Identify which cell holds the provided text, then report its (X, Y) central coordinate. 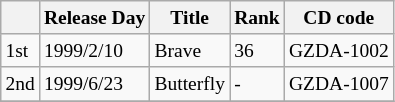
1999/6/23 (94, 84)
Butterfly (190, 84)
GZDA-1007 (338, 84)
GZDA-1002 (338, 50)
1st (20, 50)
36 (258, 50)
CD code (338, 18)
Title (190, 18)
Rank (258, 18)
1999/2/10 (94, 50)
2nd (20, 84)
Brave (190, 50)
Release Day (94, 18)
- (258, 84)
